Return the (x, y) coordinate for the center point of the cell that contains the specified text.  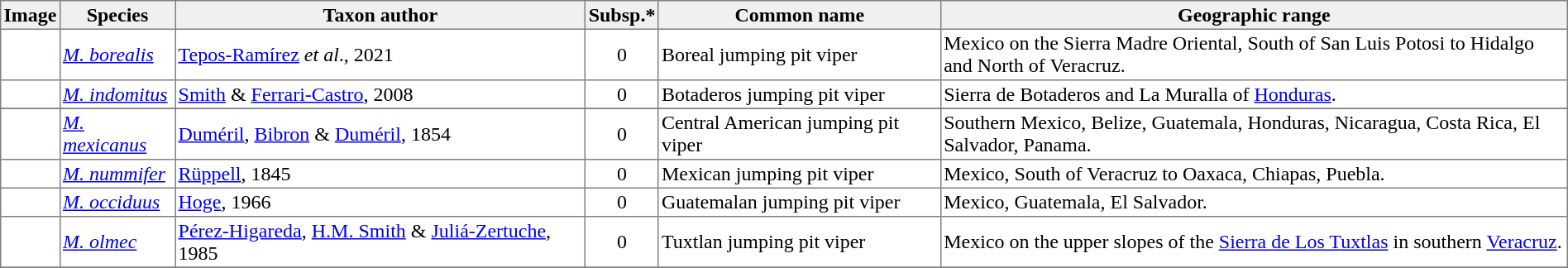
Taxon author (380, 15)
Central American jumping pit viper (799, 134)
Mexico, Guatemala, El Salvador. (1254, 202)
Botaderos jumping pit viper (799, 94)
Species (117, 15)
Tuxtlan jumping pit viper (799, 242)
Tepos-Ramírez et al., 2021 (380, 55)
M. mexicanus (117, 134)
Subsp.* (622, 15)
Mexico on the Sierra Madre Oriental, South of San Luis Potosi to Hidalgo and North of Veracruz. (1254, 55)
Common name (799, 15)
M. nummifer (117, 174)
Smith & Ferrari-Castro, 2008 (380, 94)
M. indomitus (117, 94)
Boreal jumping pit viper (799, 55)
M. olmec (117, 242)
Mexico on the upper slopes of the Sierra de Los Tuxtlas in southern Veracruz. (1254, 242)
Mexico, South of Veracruz to Oaxaca, Chiapas, Puebla. (1254, 174)
Geographic range (1254, 15)
Guatemalan jumping pit viper (799, 202)
Pérez-Higareda, H.M. Smith & Juliá-Zertuche, 1985 (380, 242)
M. borealis (117, 55)
Sierra de Botaderos and La Muralla of Honduras. (1254, 94)
Image (30, 15)
Duméril, Bibron & Duméril, 1854 (380, 134)
Mexican jumping pit viper (799, 174)
Rüppell, 1845 (380, 174)
Southern Mexico, Belize, Guatemala, Honduras, Nicaragua, Costa Rica, El Salvador, Panama. (1254, 134)
Hoge, 1966 (380, 202)
M. occiduus (117, 202)
